For the text-containing cell, return its midpoint in [x, y] coordinate format. 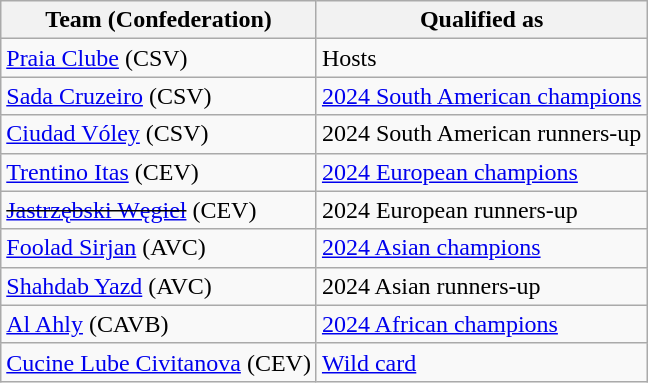
2024 European runners-up [481, 210]
2024 European champions [481, 172]
Praia Clube (CSV) [159, 58]
Al Ahly (CAVB) [159, 324]
2024 South American champions [481, 96]
2024 African champions [481, 324]
Jastrzębski Węgiel (CEV) [159, 210]
Cucine Lube Civitanova (CEV) [159, 362]
Ciudad Vóley (CSV) [159, 134]
Hosts [481, 58]
Wild card [481, 362]
Foolad Sirjan (AVC) [159, 248]
Sada Cruzeiro (CSV) [159, 96]
2024 Asian runners-up [481, 286]
Trentino Itas (CEV) [159, 172]
2024 Asian champions [481, 248]
Team (Confederation) [159, 20]
Qualified as [481, 20]
2024 South American runners-up [481, 134]
Shahdab Yazd (AVC) [159, 286]
